From the cell containing the given text, extract its center point as [x, y] coordinate. 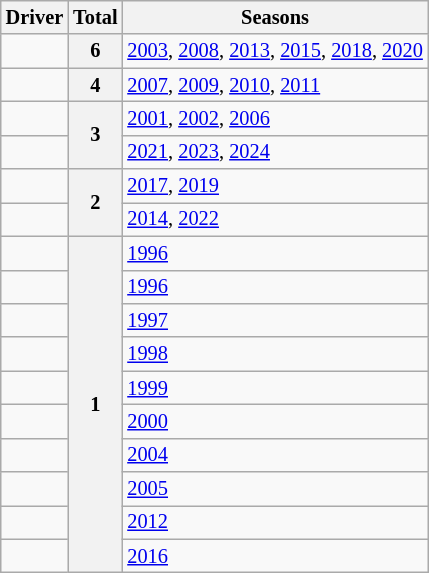
2 [95, 202]
2003, 2008, 2013, 2015, 2018, 2020 [274, 51]
1999 [274, 388]
4 [95, 85]
1997 [274, 320]
2021, 2023, 2024 [274, 152]
1998 [274, 354]
2004 [274, 455]
2016 [274, 556]
2017, 2019 [274, 186]
2012 [274, 522]
2000 [274, 421]
Total [95, 17]
2001, 2002, 2006 [274, 118]
3 [95, 134]
Seasons [274, 17]
2005 [274, 489]
6 [95, 51]
2007, 2009, 2010, 2011 [274, 85]
Driver [34, 17]
2014, 2022 [274, 219]
1 [95, 404]
